Capture the cell that displays the provided text and extract its (x, y) central coordinate. 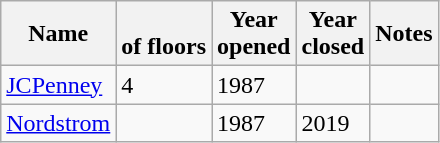
4 (164, 85)
Notes (404, 34)
Yearclosed (333, 34)
Name (58, 34)
JCPenney (58, 85)
2019 (333, 123)
Yearopened (254, 34)
Nordstrom (58, 123)
of floors (164, 34)
